Find where the given text appears and provide that cell's center as [x, y] coordinate. 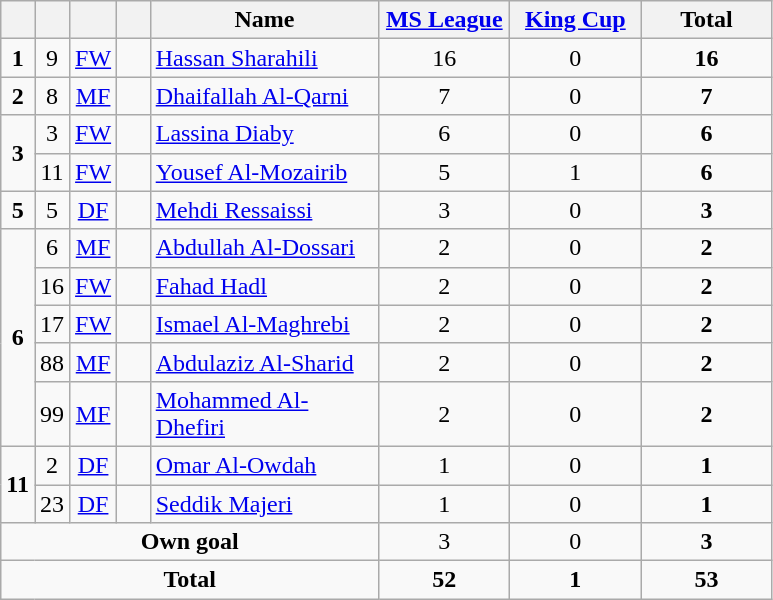
52 [444, 580]
9 [52, 58]
99 [52, 414]
53 [706, 580]
Fahad Hadl [264, 286]
Mohammed Al-Dhefiri [264, 414]
Dhaifallah Al-Qarni [264, 96]
Abdullah Al-Dossari [264, 248]
88 [52, 362]
Abdulaziz Al-Sharid [264, 362]
Yousef Al-Mozairib [264, 172]
Own goal [190, 542]
Lassina Diaby [264, 134]
Seddik Majeri [264, 503]
MS League [444, 20]
Hassan Sharahili [264, 58]
23 [52, 503]
Ismael Al-Maghrebi [264, 324]
17 [52, 324]
King Cup [576, 20]
Name [264, 20]
Mehdi Ressaissi [264, 210]
8 [52, 96]
Omar Al-Owdah [264, 465]
